Return the [X, Y] coordinate for the center point of the cell that contains the specified text.  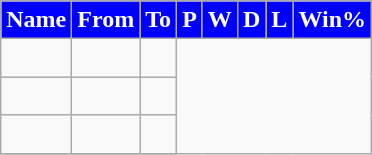
Name [36, 20]
To [158, 20]
D [251, 20]
Win% [332, 20]
W [220, 20]
P [190, 20]
L [280, 20]
From [106, 20]
